Locate the cell with the specified text and output its (X, Y) center coordinate. 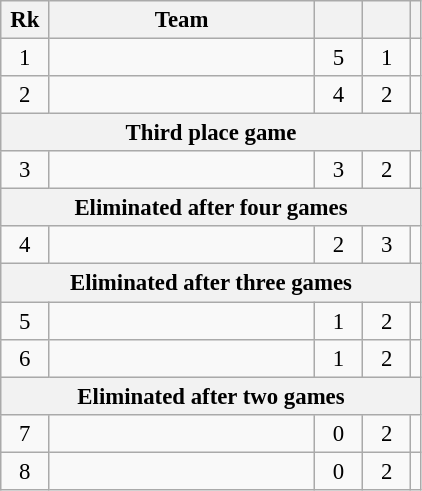
Third place game (211, 133)
Team (182, 20)
Rk (25, 20)
7 (25, 433)
6 (25, 358)
Eliminated after four games (211, 208)
Eliminated after three games (211, 283)
Eliminated after two games (211, 396)
8 (25, 471)
